Identify which cell holds the provided text, then report its [x, y] central coordinate. 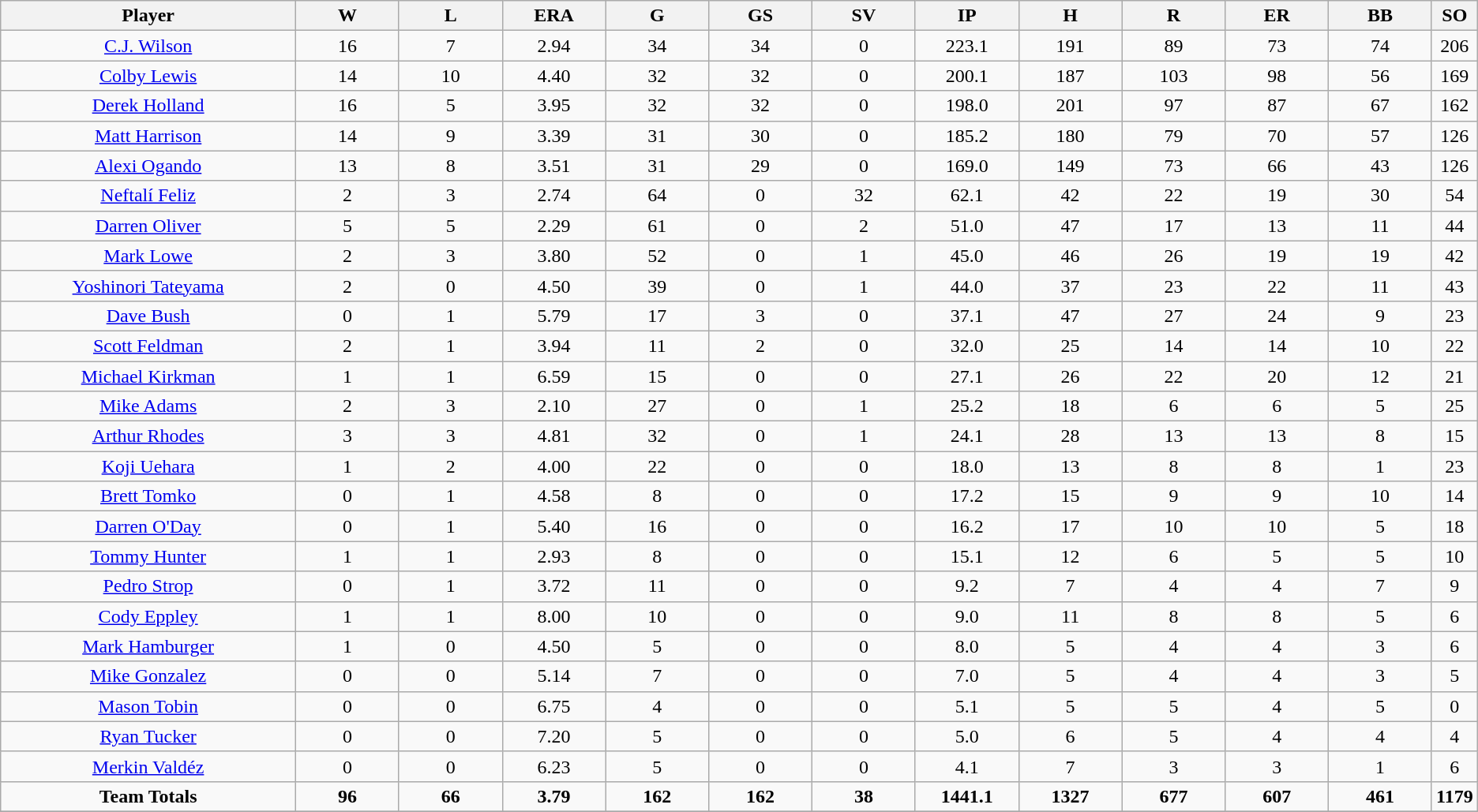
BB [1380, 16]
169.0 [966, 166]
74 [1380, 46]
3.72 [554, 586]
2.93 [554, 556]
677 [1173, 796]
R [1173, 16]
2.74 [554, 196]
Darren Oliver [148, 226]
8.00 [554, 616]
70 [1277, 136]
Matt Harrison [148, 136]
149 [1071, 166]
24 [1277, 316]
SV [864, 16]
3.51 [554, 166]
SO [1454, 16]
27.1 [966, 376]
20 [1277, 376]
5.40 [554, 526]
3.94 [554, 346]
46 [1071, 256]
Pedro Strop [148, 586]
98 [1277, 76]
38 [864, 796]
57 [1380, 136]
Darren O'Day [148, 526]
461 [1380, 796]
223.1 [966, 46]
185.2 [966, 136]
198.0 [966, 106]
IP [966, 16]
4.40 [554, 76]
62.1 [966, 196]
ERA [554, 16]
169 [1454, 76]
6.75 [554, 706]
5.14 [554, 676]
191 [1071, 46]
Ryan Tucker [148, 736]
Neftalí Feliz [148, 196]
201 [1071, 106]
Mark Hamburger [148, 646]
Arthur Rhodes [148, 436]
1179 [1454, 796]
103 [1173, 76]
7.20 [554, 736]
3.80 [554, 256]
4.81 [554, 436]
61 [657, 226]
56 [1380, 76]
Dave Bush [148, 316]
ER [1277, 16]
Mark Lowe [148, 256]
45.0 [966, 256]
6.59 [554, 376]
18.0 [966, 466]
37 [1071, 286]
9.0 [966, 616]
9.2 [966, 586]
97 [1173, 106]
187 [1071, 76]
4.00 [554, 466]
G [657, 16]
Scott Feldman [148, 346]
4.58 [554, 496]
200.1 [966, 76]
79 [1173, 136]
52 [657, 256]
5.1 [966, 706]
37.1 [966, 316]
Player [148, 16]
54 [1454, 196]
96 [347, 796]
Tommy Hunter [148, 556]
44 [1454, 226]
206 [1454, 46]
89 [1173, 46]
2.29 [554, 226]
Yoshinori Tateyama [148, 286]
Merkin Valdéz [148, 766]
C.J. Wilson [148, 46]
L [450, 16]
8.0 [966, 646]
Cody Eppley [148, 616]
17.2 [966, 496]
16.2 [966, 526]
44.0 [966, 286]
28 [1071, 436]
1327 [1071, 796]
W [347, 16]
67 [1380, 106]
Derek Holland [148, 106]
51.0 [966, 226]
4.1 [966, 766]
607 [1277, 796]
6.23 [554, 766]
32.0 [966, 346]
15.1 [966, 556]
H [1071, 16]
Koji Uehara [148, 466]
Team Totals [148, 796]
64 [657, 196]
Brett Tomko [148, 496]
1441.1 [966, 796]
5.0 [966, 736]
Mike Gonzalez [148, 676]
3.79 [554, 796]
21 [1454, 376]
87 [1277, 106]
7.0 [966, 676]
39 [657, 286]
5.79 [554, 316]
24.1 [966, 436]
2.94 [554, 46]
3.39 [554, 136]
2.10 [554, 406]
29 [761, 166]
25.2 [966, 406]
GS [761, 16]
Mason Tobin [148, 706]
Colby Lewis [148, 76]
180 [1071, 136]
3.95 [554, 106]
Michael Kirkman [148, 376]
Mike Adams [148, 406]
Alexi Ogando [148, 166]
